Search for the cell housing the specified text and yield its [X, Y] center coordinate. 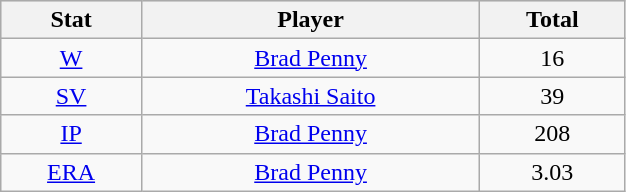
Total [552, 20]
Takashi Saito [310, 96]
W [72, 58]
39 [552, 96]
SV [72, 96]
208 [552, 134]
3.03 [552, 172]
Player [310, 20]
Stat [72, 20]
16 [552, 58]
IP [72, 134]
ERA [72, 172]
